For the text-containing cell, return its midpoint in [x, y] coordinate format. 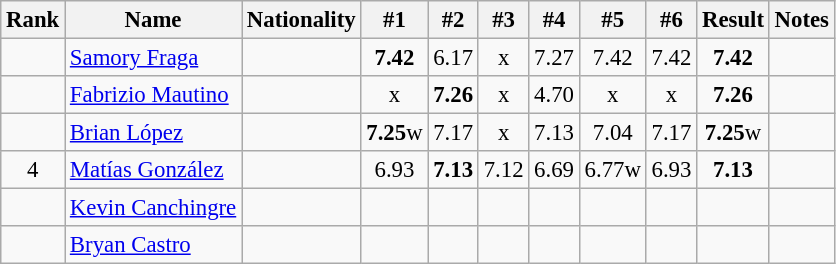
Matías González [154, 170]
7.12 [503, 170]
Name [154, 20]
#4 [554, 20]
Bryan Castro [154, 245]
#5 [612, 20]
6.77w [612, 170]
6.69 [554, 170]
Result [734, 20]
4 [33, 170]
Samory Fraga [154, 58]
Rank [33, 20]
#1 [394, 20]
7.27 [554, 58]
#6 [671, 20]
Brian López [154, 133]
Kevin Canchingre [154, 208]
Nationality [302, 20]
4.70 [554, 95]
6.17 [453, 58]
#2 [453, 20]
Notes [802, 20]
Fabrizio Mautino [154, 95]
7.04 [612, 133]
#3 [503, 20]
